Identify which cell holds the provided text, then report its (x, y) central coordinate. 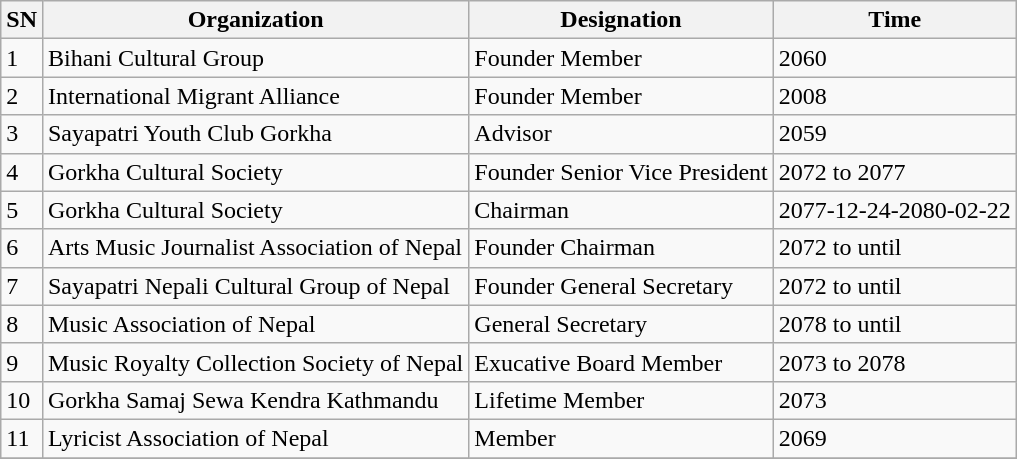
Advisor (621, 134)
9 (22, 362)
2073 (894, 400)
Lifetime Member (621, 400)
2060 (894, 58)
General Secretary (621, 324)
Member (621, 438)
10 (22, 400)
Sayapatri Nepali Cultural Group of Nepal (255, 286)
7 (22, 286)
Music Royalty Collection Society of Nepal (255, 362)
3 (22, 134)
2073 to 2078 (894, 362)
4 (22, 172)
Chairman (621, 210)
Music Association of Nepal (255, 324)
Lyricist Association of Nepal (255, 438)
Founder Chairman (621, 248)
11 (22, 438)
1 (22, 58)
2069 (894, 438)
Founder Senior Vice President (621, 172)
5 (22, 210)
2 (22, 96)
Gorkha Samaj Sewa Kendra Kathmandu (255, 400)
International Migrant Alliance (255, 96)
6 (22, 248)
Time (894, 20)
SN (22, 20)
Arts Music Journalist Association of Nepal (255, 248)
Bihani Cultural Group (255, 58)
8 (22, 324)
2008 (894, 96)
2072 to 2077 (894, 172)
Exucative Board Member (621, 362)
Organization (255, 20)
2078 to until (894, 324)
Sayapatri Youth Club Gorkha (255, 134)
Designation (621, 20)
2059 (894, 134)
2077-12-24-2080-02-22 (894, 210)
Founder General Secretary (621, 286)
